Search for the cell housing the specified text and yield its [X, Y] center coordinate. 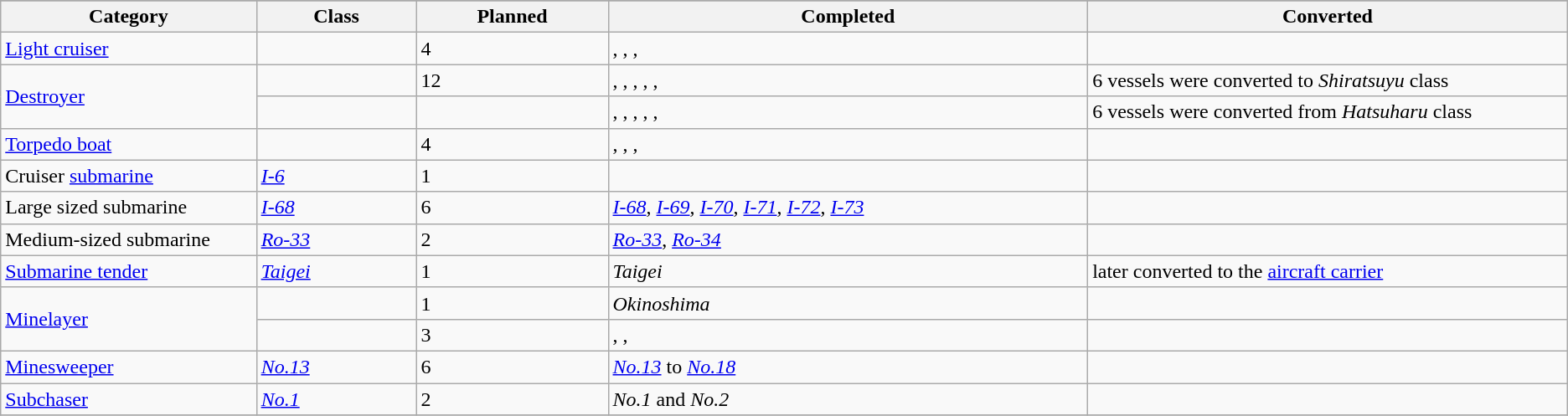
Converted [1328, 17]
Destroyer [129, 96]
No.1 and No.2 [848, 399]
I-6 [337, 176]
Ro-33, Ro-34 [848, 239]
Large sized submarine [129, 208]
Minelayer [129, 319]
Cruiser submarine [129, 176]
Okinoshima [848, 303]
Light cruiser [129, 49]
Ro-33 [337, 239]
Completed [848, 17]
6 vessels were converted to Shiratsuyu class [1328, 80]
Category [129, 17]
I-68, I-69, I-70, I-71, I-72, I-73 [848, 208]
12 [513, 80]
Submarine tender [129, 271]
Subchaser [129, 399]
Planned [513, 17]
, , [848, 335]
Medium-sized submarine [129, 239]
Class [337, 17]
No.13 [337, 367]
I-68 [337, 208]
Minesweeper [129, 367]
later converted to the aircraft carrier [1328, 271]
Torpedo boat [129, 144]
6 vessels were converted from Hatsuharu class [1328, 112]
3 [513, 335]
No.1 [337, 399]
No.13 to No.18 [848, 367]
